Search for the cell housing the specified text and yield its [X, Y] center coordinate. 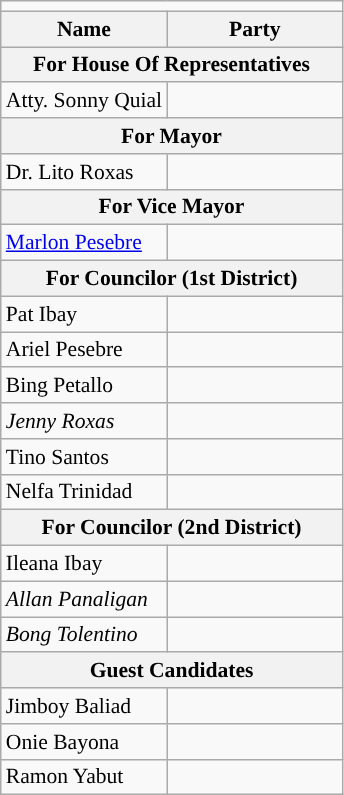
Jenny Roxas [84, 421]
Atty. Sonny Quial [84, 101]
For Councilor (1st District) [172, 279]
Bong Tolentino [84, 635]
Jimboy Baliad [84, 706]
Allan Panaligan [84, 599]
Tino Santos [84, 457]
Dr. Lito Roxas [84, 172]
Name [84, 29]
Ileana Ibay [84, 564]
Bing Petallo [84, 386]
For House Of Representatives [172, 65]
Guest Candidates [172, 671]
Marlon Pesebre [84, 243]
Ramon Yabut [84, 777]
For Mayor [172, 136]
Ariel Pesebre [84, 350]
Nelfa Trinidad [84, 492]
For Councilor (2nd District) [172, 528]
Party [254, 29]
Pat Ibay [84, 314]
Onie Bayona [84, 742]
For Vice Mayor [172, 207]
